Find where the given text appears and provide that cell's center as (x, y) coordinate. 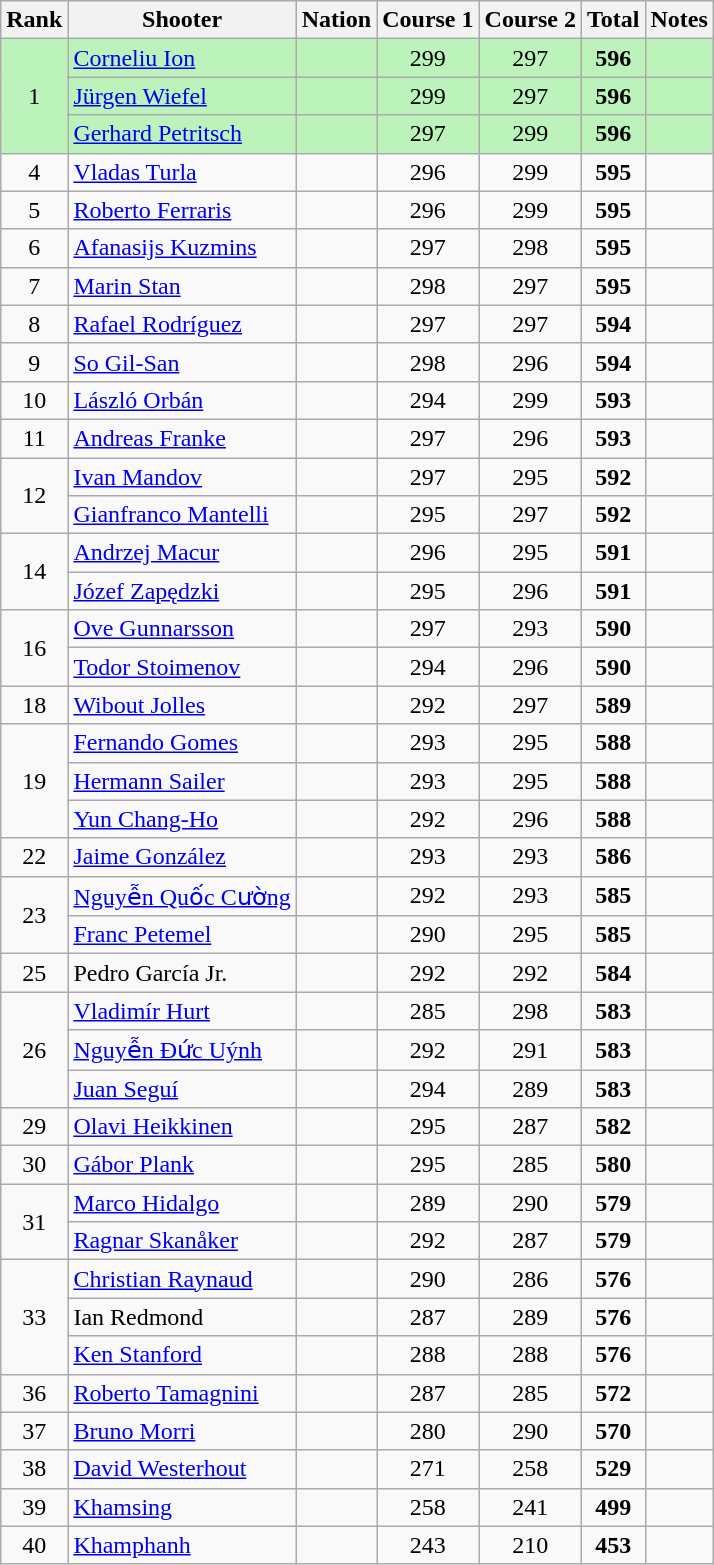
16 (34, 648)
Khamphanh (182, 1545)
Nguyễn Quốc Cường (182, 896)
291 (530, 1050)
37 (34, 1431)
5 (34, 210)
Marco Hidalgo (182, 1203)
25 (34, 973)
584 (613, 973)
30 (34, 1165)
Rafael Rodríguez (182, 324)
241 (530, 1507)
Total (613, 20)
8 (34, 324)
Nguyễn Đức Uýnh (182, 1050)
Corneliu Ion (182, 58)
Jürgen Wiefel (182, 96)
11 (34, 438)
So Gil-San (182, 362)
210 (530, 1545)
243 (428, 1545)
Olavi Heikkinen (182, 1127)
Gábor Plank (182, 1165)
Ove Gunnarsson (182, 629)
Nation (336, 20)
10 (34, 400)
286 (530, 1279)
Roberto Tamagnini (182, 1393)
33 (34, 1317)
580 (613, 1165)
12 (34, 496)
19 (34, 781)
Fernando Gomes (182, 743)
7 (34, 286)
Roberto Ferraris (182, 210)
Hermann Sailer (182, 781)
Andrzej Macur (182, 553)
453 (613, 1545)
Andreas Franke (182, 438)
Jaime González (182, 857)
18 (34, 705)
Ivan Mandov (182, 477)
Wibout Jolles (182, 705)
582 (613, 1127)
38 (34, 1469)
Khamsing (182, 1507)
23 (34, 915)
Vladas Turla (182, 172)
László Orbán (182, 400)
Ragnar Skanåker (182, 1241)
Gianfranco Mantelli (182, 515)
1 (34, 96)
26 (34, 1050)
Franc Petemel (182, 935)
36 (34, 1393)
589 (613, 705)
Marin Stan (182, 286)
Józef Zapędzki (182, 591)
529 (613, 1469)
Course 2 (530, 20)
Rank (34, 20)
570 (613, 1431)
271 (428, 1469)
29 (34, 1127)
4 (34, 172)
Ian Redmond (182, 1317)
Pedro García Jr. (182, 973)
Yun Chang-Ho (182, 819)
14 (34, 572)
Todor Stoimenov (182, 667)
Christian Raynaud (182, 1279)
Vladimír Hurt (182, 1011)
Bruno Morri (182, 1431)
Juan Seguí (182, 1089)
David Westerhout (182, 1469)
280 (428, 1431)
Shooter (182, 20)
40 (34, 1545)
22 (34, 857)
572 (613, 1393)
39 (34, 1507)
Gerhard Petritsch (182, 134)
6 (34, 248)
Afanasijs Kuzmins (182, 248)
499 (613, 1507)
9 (34, 362)
Course 1 (428, 20)
586 (613, 857)
Notes (679, 20)
Ken Stanford (182, 1355)
31 (34, 1222)
